From the cell containing the given text, extract its center point as (x, y) coordinate. 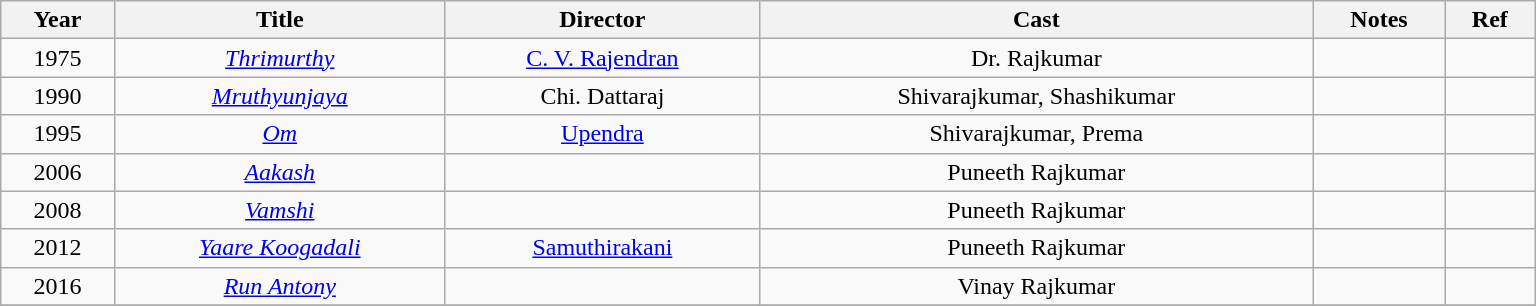
Ref (1490, 20)
Vamshi (280, 210)
2016 (58, 286)
1975 (58, 58)
C. V. Rajendran (602, 58)
Mruthyunjaya (280, 96)
Notes (1378, 20)
Om (280, 134)
Title (280, 20)
Vinay Rajkumar (1036, 286)
Cast (1036, 20)
Run Antony (280, 286)
1995 (58, 134)
Thrimurthy (280, 58)
Yaare Koogadali (280, 248)
2012 (58, 248)
Year (58, 20)
Shivarajkumar, Prema (1036, 134)
Shivarajkumar, Shashikumar (1036, 96)
1990 (58, 96)
2006 (58, 172)
Aakash (280, 172)
Samuthirakani (602, 248)
Dr. Rajkumar (1036, 58)
Chi. Dattaraj (602, 96)
Upendra (602, 134)
Director (602, 20)
2008 (58, 210)
